Return (x, y) of the center of cell containing provided text 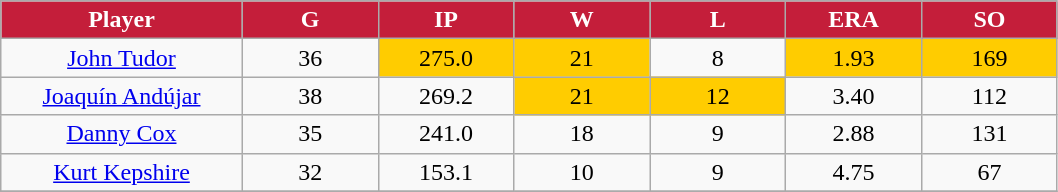
36 (310, 58)
1.93 (854, 58)
IP (446, 20)
35 (310, 134)
Joaquín Andújar (122, 96)
L (718, 20)
SO (989, 20)
67 (989, 172)
169 (989, 58)
ERA (854, 20)
32 (310, 172)
241.0 (446, 134)
Kurt Kepshire (122, 172)
W (582, 20)
8 (718, 58)
G (310, 20)
112 (989, 96)
38 (310, 96)
153.1 (446, 172)
131 (989, 134)
10 (582, 172)
John Tudor (122, 58)
2.88 (854, 134)
4.75 (854, 172)
275.0 (446, 58)
Player (122, 20)
269.2 (446, 96)
12 (718, 96)
18 (582, 134)
Danny Cox (122, 134)
3.40 (854, 96)
